Extract the [X, Y] coordinate from the center of the cell holding the provided text.  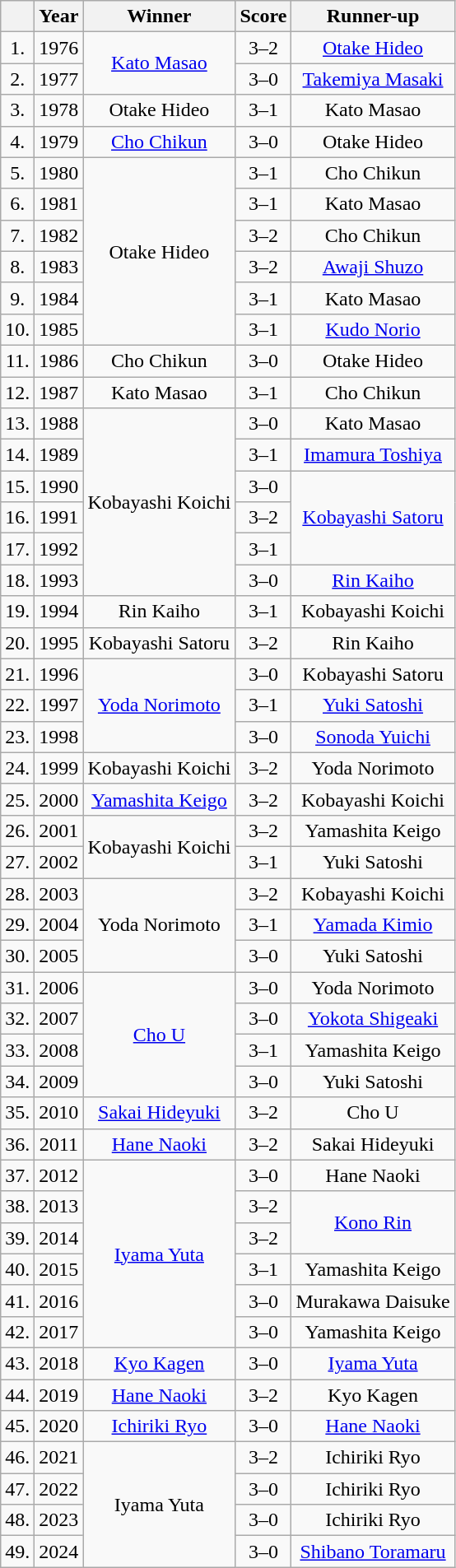
Awaji Shuzo [373, 267]
1982 [59, 235]
37. [18, 1175]
32. [18, 1019]
Sonoda Yuichi [373, 737]
2020 [59, 1426]
Imamura Toshiya [373, 455]
2007 [59, 1019]
1995 [59, 643]
26. [18, 831]
2018 [59, 1363]
43. [18, 1363]
2006 [59, 988]
1. [18, 48]
27. [18, 862]
16. [18, 518]
44. [18, 1395]
2005 [59, 956]
12. [18, 393]
1999 [59, 768]
2013 [59, 1207]
2015 [59, 1269]
Yamada Kimio [373, 925]
2017 [59, 1332]
24. [18, 768]
49. [18, 1552]
21. [18, 674]
1981 [59, 204]
30. [18, 956]
39. [18, 1238]
23. [18, 737]
1989 [59, 455]
Runner-up [373, 16]
42. [18, 1332]
47. [18, 1489]
10. [18, 329]
1977 [59, 79]
1984 [59, 298]
34. [18, 1082]
22. [18, 705]
2001 [59, 831]
1991 [59, 518]
46. [18, 1458]
2023 [59, 1520]
1990 [59, 486]
1994 [59, 612]
1979 [59, 142]
2022 [59, 1489]
9. [18, 298]
2010 [59, 1113]
48. [18, 1520]
1978 [59, 110]
6. [18, 204]
5. [18, 173]
2014 [59, 1238]
2024 [59, 1552]
Yokota Shigeaki [373, 1019]
38. [18, 1207]
4. [18, 142]
1987 [59, 393]
1993 [59, 580]
2021 [59, 1458]
1983 [59, 267]
Year [59, 16]
13. [18, 424]
20. [18, 643]
18. [18, 580]
Winner [160, 16]
25. [18, 799]
2002 [59, 862]
40. [18, 1269]
Takemiya Masaki [373, 79]
1976 [59, 48]
33. [18, 1050]
Murakawa Daisuke [373, 1300]
2012 [59, 1175]
36. [18, 1144]
2000 [59, 799]
19. [18, 612]
2016 [59, 1300]
2019 [59, 1395]
Score [263, 16]
31. [18, 988]
Shibano Toramaru [373, 1552]
14. [18, 455]
1988 [59, 424]
29. [18, 925]
1992 [59, 549]
2011 [59, 1144]
1996 [59, 674]
2008 [59, 1050]
2004 [59, 925]
1997 [59, 705]
Kono Rin [373, 1222]
7. [18, 235]
11. [18, 361]
17. [18, 549]
2. [18, 79]
35. [18, 1113]
3. [18, 110]
Kudo Norio [373, 329]
2003 [59, 893]
1986 [59, 361]
1980 [59, 173]
1998 [59, 737]
28. [18, 893]
8. [18, 267]
2009 [59, 1082]
45. [18, 1426]
1985 [59, 329]
15. [18, 486]
41. [18, 1300]
